Locate the cell with the specified text and output its (X, Y) center coordinate. 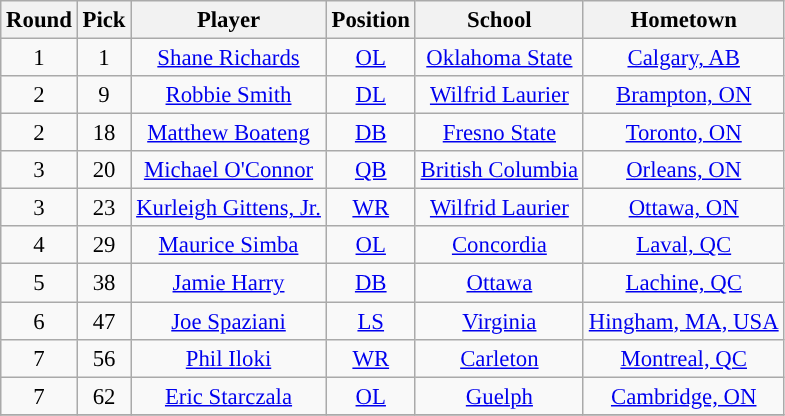
Maurice Simba (228, 245)
20 (104, 170)
Virginia (499, 321)
Fresno State (499, 133)
23 (104, 208)
School (499, 20)
Position (370, 20)
Laval, QC (683, 245)
British Columbia (499, 170)
Round (39, 20)
LS (370, 321)
56 (104, 358)
18 (104, 133)
29 (104, 245)
Concordia (499, 245)
QB (370, 170)
Robbie Smith (228, 95)
Montreal, QC (683, 358)
5 (39, 283)
Cambridge, ON (683, 396)
Orleans, ON (683, 170)
6 (39, 321)
62 (104, 396)
Eric Starczala (228, 396)
DL (370, 95)
Guelph (499, 396)
Jamie Harry (228, 283)
Toronto, ON (683, 133)
38 (104, 283)
Pick (104, 20)
Lachine, QC (683, 283)
Ottawa (499, 283)
Carleton (499, 358)
Player (228, 20)
Kurleigh Gittens, Jr. (228, 208)
Joe Spaziani (228, 321)
9 (104, 95)
Oklahoma State (499, 58)
Shane Richards (228, 58)
Phil Iloki (228, 358)
Brampton, ON (683, 95)
Hometown (683, 20)
Hingham, MA, USA (683, 321)
47 (104, 321)
Michael O'Connor (228, 170)
Matthew Boateng (228, 133)
4 (39, 245)
Calgary, AB (683, 58)
Ottawa, ON (683, 208)
